Locate the cell with the specified text and output its [X, Y] center coordinate. 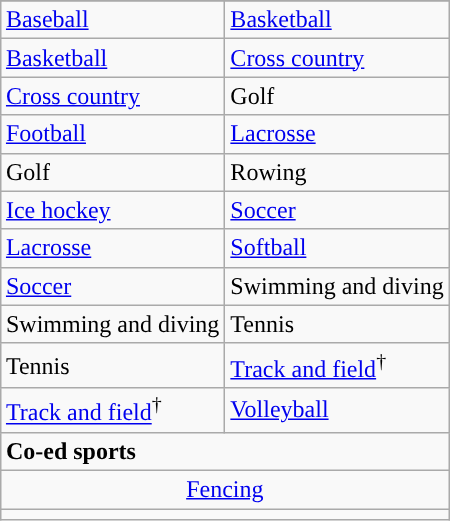
Co-ed sports [224, 451]
Softball [337, 248]
Volleyball [337, 410]
Football [112, 134]
Rowing [337, 172]
Baseball [112, 20]
Ice hockey [112, 210]
Fencing [224, 489]
